Locate the cell with the specified text and output its (x, y) center coordinate. 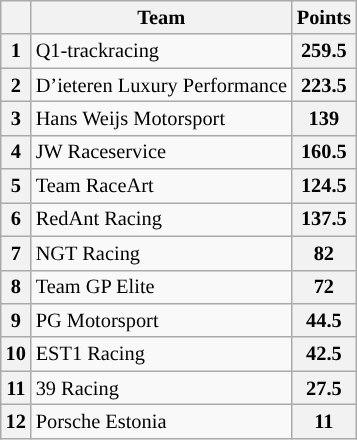
44.5 (324, 320)
5 (16, 186)
42.5 (324, 354)
Team (162, 17)
7 (16, 253)
4 (16, 152)
137.5 (324, 219)
139 (324, 118)
9 (16, 320)
2 (16, 85)
72 (324, 287)
D’ieteren Luxury Performance (162, 85)
Points (324, 17)
JW Raceservice (162, 152)
NGT Racing (162, 253)
124.5 (324, 186)
Team GP Elite (162, 287)
Q1-trackracing (162, 51)
Hans Weijs Motorsport (162, 118)
EST1 Racing (162, 354)
12 (16, 421)
223.5 (324, 85)
39 Racing (162, 388)
8 (16, 287)
82 (324, 253)
PG Motorsport (162, 320)
160.5 (324, 152)
RedAnt Racing (162, 219)
Team RaceArt (162, 186)
27.5 (324, 388)
259.5 (324, 51)
Porsche Estonia (162, 421)
10 (16, 354)
6 (16, 219)
1 (16, 51)
3 (16, 118)
